Extract the (x, y) coordinate from the center of the cell holding the provided text.  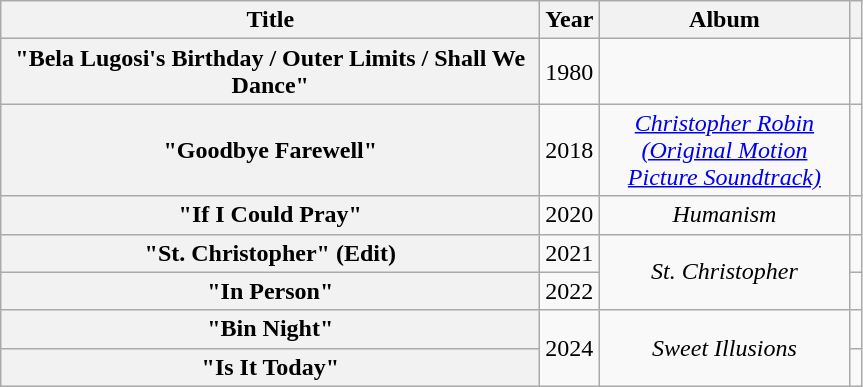
"If I Could Pray" (270, 215)
2024 (570, 348)
Sweet Illusions (724, 348)
Album (724, 20)
Humanism (724, 215)
1980 (570, 72)
"Goodbye Farewell" (270, 150)
2020 (570, 215)
Title (270, 20)
St. Christopher (724, 272)
Year (570, 20)
2021 (570, 253)
"Bin Night" (270, 329)
"Is It Today" (270, 367)
"St. Christopher" (Edit) (270, 253)
"Bela Lugosi's Birthday / Outer Limits / Shall We Dance" (270, 72)
2022 (570, 291)
"In Person" (270, 291)
Christopher Robin (Original Motion Picture Soundtrack) (724, 150)
2018 (570, 150)
